Find where the given text appears and provide that cell's center as [x, y] coordinate. 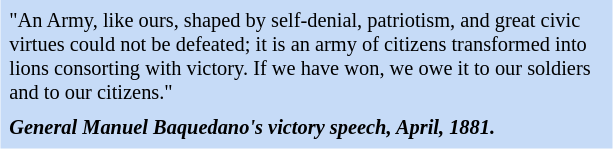
General Manuel Baquedano's victory speech, April, 1881. [306, 128]
